Pinpoint the cell where the given text exists, returning its (X, Y) midpoint coordinate. 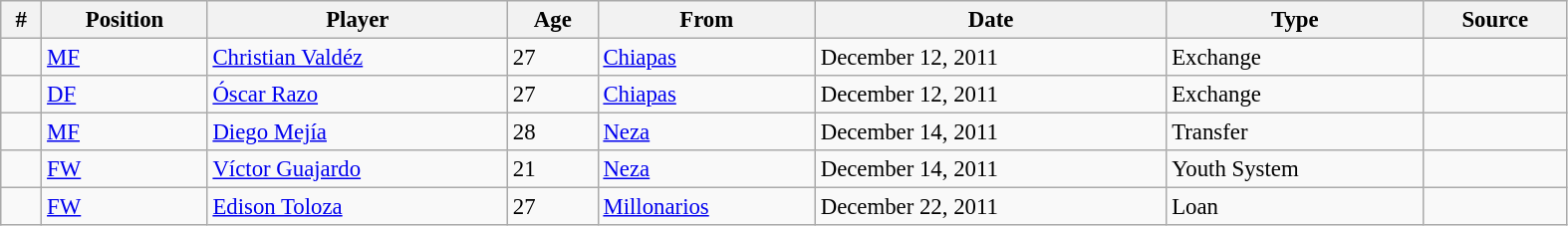
December 22, 2011 (990, 207)
Position (125, 20)
Player (357, 20)
Youth System (1295, 169)
Óscar Razo (357, 95)
Diego Mejía (357, 132)
# (22, 20)
21 (552, 169)
Christian Valdéz (357, 58)
28 (552, 132)
Transfer (1295, 132)
Source (1495, 20)
Víctor Guajardo (357, 169)
Date (990, 20)
From (706, 20)
Age (552, 20)
Loan (1295, 207)
Millonarios (706, 207)
Edison Toloza (357, 207)
DF (125, 95)
Type (1295, 20)
